Locate the cell with the specified text and output its (x, y) center coordinate. 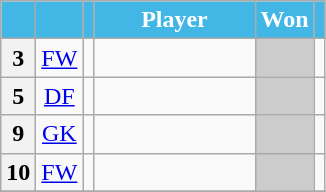
Player (174, 20)
10 (18, 172)
5 (18, 96)
3 (18, 58)
9 (18, 134)
DF (60, 96)
GK (60, 134)
Won (284, 20)
